Identify which cell holds the provided text, then report its [X, Y] central coordinate. 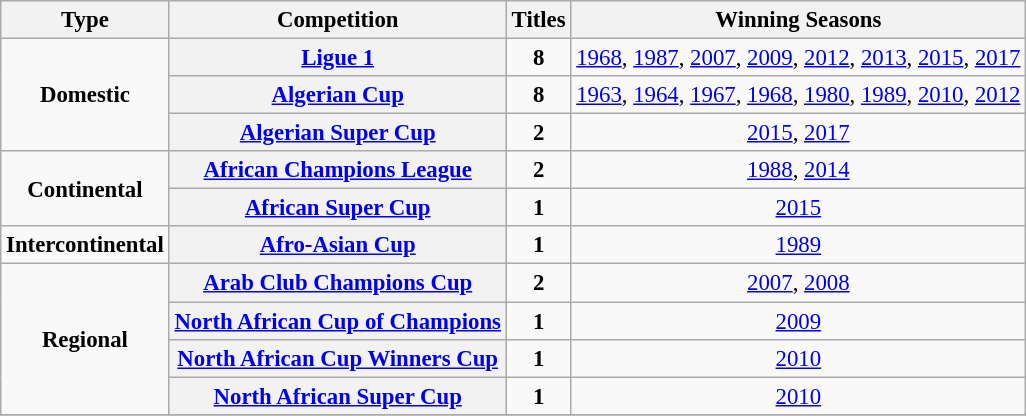
African Champions League [338, 170]
1963, 1964, 1967, 1968, 1980, 1989, 2010, 2012 [798, 95]
2007, 2008 [798, 283]
Titles [538, 20]
African Super Cup [338, 208]
Afro-Asian Cup [338, 245]
North African Cup Winners Cup [338, 358]
Arab Club Champions Cup [338, 283]
1988, 2014 [798, 170]
2015, 2017 [798, 133]
Regional [85, 339]
Domestic [85, 96]
Algerian Super Cup [338, 133]
North African Cup of Champions [338, 321]
Winning Seasons [798, 20]
Ligue 1 [338, 58]
Algerian Cup [338, 95]
North African Super Cup [338, 396]
Competition [338, 20]
Continental [85, 188]
2015 [798, 208]
Type [85, 20]
1989 [798, 245]
Intercontinental [85, 245]
2009 [798, 321]
1968, 1987, 2007, 2009, 2012, 2013, 2015, 2017 [798, 58]
